Locate the cell with the specified text and output its [x, y] center coordinate. 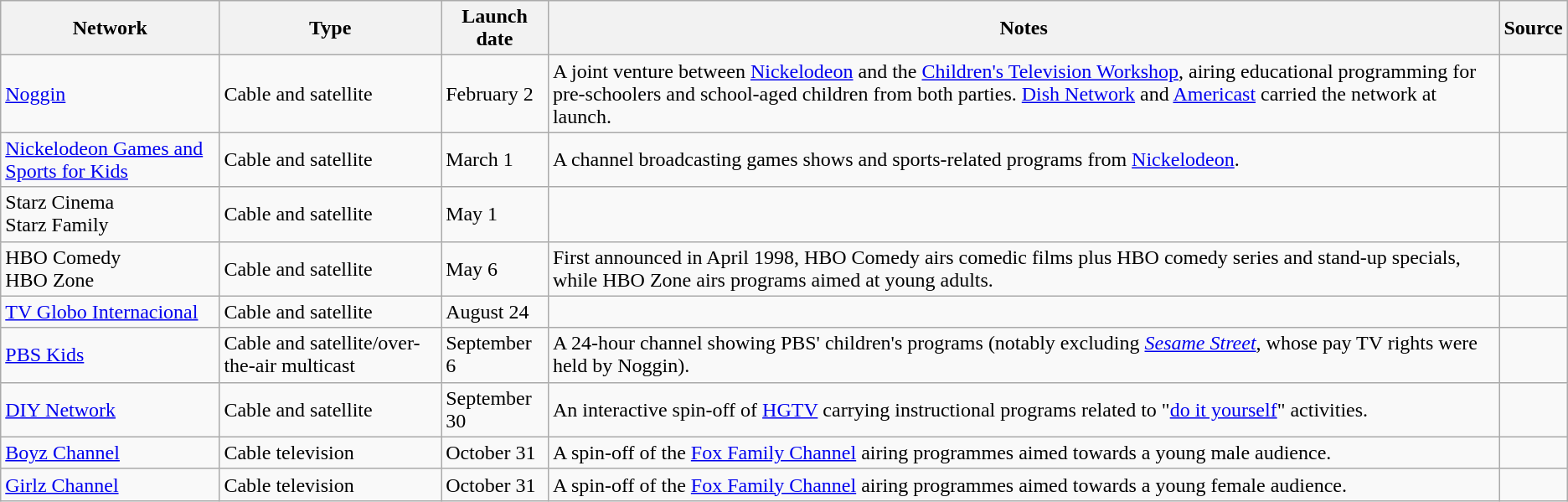
A spin-off of the Fox Family Channel airing programmes aimed towards a young male audience. [1024, 453]
A spin-off of the Fox Family Channel airing programmes aimed towards a young female audience. [1024, 484]
Nickelodeon Games and Sports for Kids [111, 159]
Girlz Channel [111, 484]
Type [330, 28]
May 1 [495, 215]
September 30 [495, 409]
Source [1533, 28]
Cable and satellite/over-the-air multicast [330, 355]
Network [111, 28]
TV Globo Internacional [111, 312]
February 2 [495, 94]
HBO ComedyHBO Zone [111, 268]
September 6 [495, 355]
A channel broadcasting games shows and sports-related programs from Nickelodeon. [1024, 159]
August 24 [495, 312]
Boyz Channel [111, 453]
Launch date [495, 28]
A 24-hour channel showing PBS' children's programs (notably excluding Sesame Street, whose pay TV rights were held by Noggin). [1024, 355]
An interactive spin-off of HGTV carrying instructional programs related to "do it yourself" activities. [1024, 409]
PBS Kids [111, 355]
March 1 [495, 159]
Starz CinemaStarz Family [111, 215]
May 6 [495, 268]
DIY Network [111, 409]
Noggin [111, 94]
Notes [1024, 28]
